From the cell containing the given text, extract its center point as (x, y) coordinate. 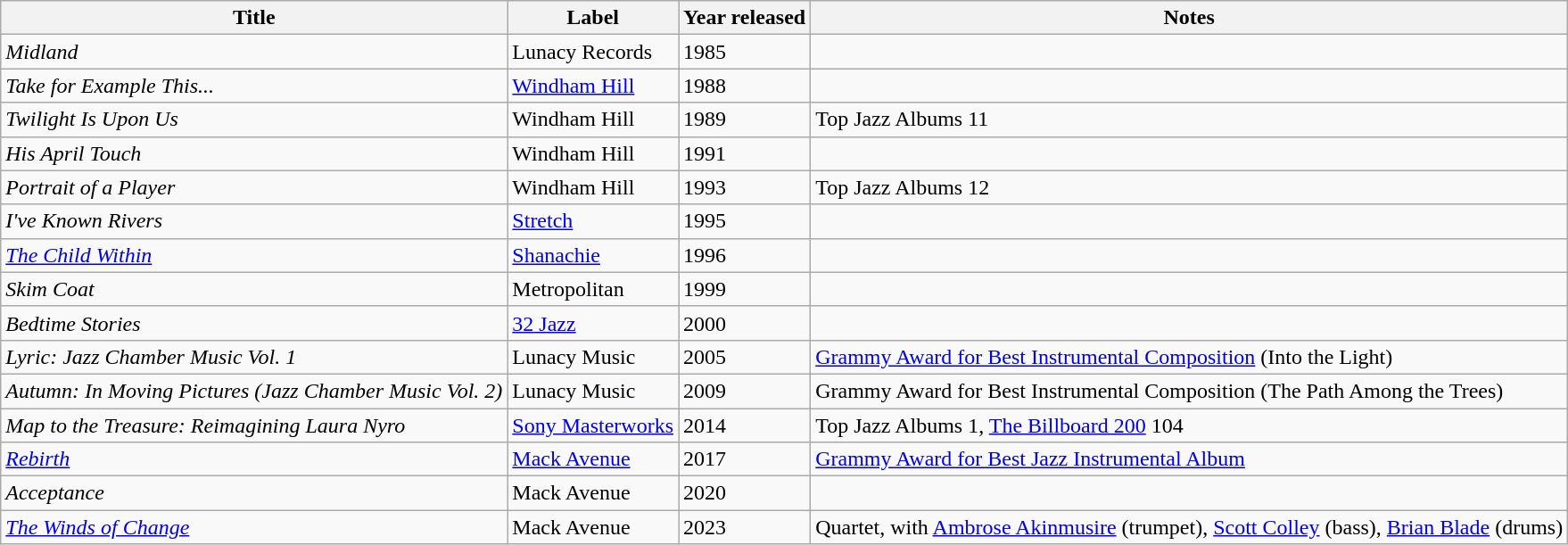
2023 (745, 527)
Midland (254, 52)
The Child Within (254, 255)
Lyric: Jazz Chamber Music Vol. 1 (254, 357)
Sony Masterworks (593, 425)
Acceptance (254, 493)
Grammy Award for Best Instrumental Composition (The Path Among the Trees) (1190, 391)
Metropolitan (593, 289)
Top Jazz Albums 1, The Billboard 200 104 (1190, 425)
The Winds of Change (254, 527)
Rebirth (254, 459)
Grammy Award for Best Jazz Instrumental Album (1190, 459)
2005 (745, 357)
Year released (745, 18)
1991 (745, 153)
Title (254, 18)
1989 (745, 120)
Notes (1190, 18)
Label (593, 18)
1988 (745, 86)
I've Known Rivers (254, 221)
Autumn: In Moving Pictures (Jazz Chamber Music Vol. 2) (254, 391)
1999 (745, 289)
Lunacy Records (593, 52)
Take for Example This... (254, 86)
2017 (745, 459)
Grammy Award for Best Instrumental Composition (Into the Light) (1190, 357)
32 Jazz (593, 323)
1985 (745, 52)
2014 (745, 425)
2020 (745, 493)
Portrait of a Player (254, 187)
1996 (745, 255)
His April Touch (254, 153)
Stretch (593, 221)
1993 (745, 187)
Bedtime Stories (254, 323)
2000 (745, 323)
Map to the Treasure: Reimagining Laura Nyro (254, 425)
Top Jazz Albums 12 (1190, 187)
1995 (745, 221)
Skim Coat (254, 289)
Shanachie (593, 255)
Top Jazz Albums 11 (1190, 120)
Twilight Is Upon Us (254, 120)
2009 (745, 391)
Quartet, with Ambrose Akinmusire (trumpet), Scott Colley (bass), Brian Blade (drums) (1190, 527)
